Determine the (X, Y) coordinate at the center of the cell enclosing the given text.  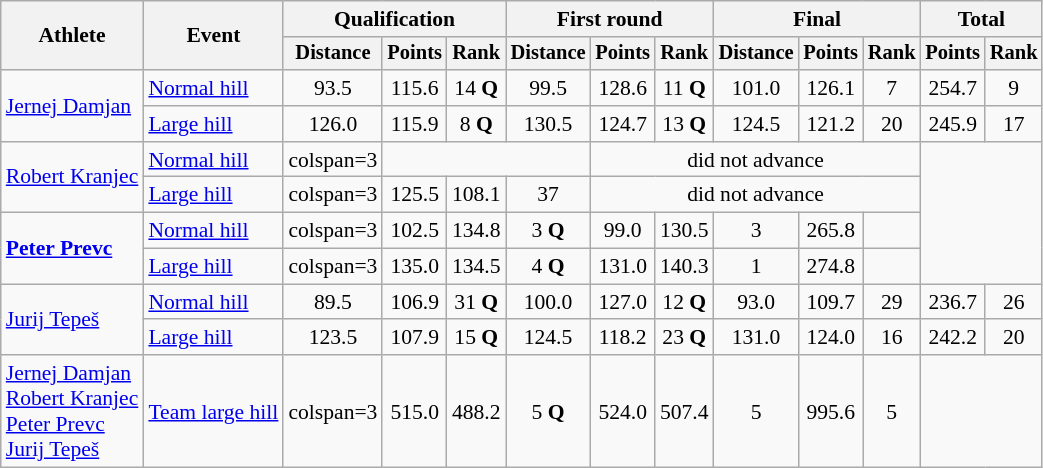
5 Q (548, 411)
Robert Kranjec (72, 178)
Peter Prevc (72, 248)
3 Q (548, 231)
115.9 (414, 124)
8 Q (476, 124)
3 (756, 231)
121.2 (830, 124)
236.7 (952, 302)
15 Q (476, 338)
Event (213, 36)
134.8 (476, 231)
31 Q (476, 302)
507.4 (684, 411)
125.5 (414, 195)
115.6 (414, 88)
100.0 (548, 302)
995.6 (830, 411)
488.2 (476, 411)
17 (1014, 124)
124.0 (830, 338)
Qualification (394, 19)
16 (892, 338)
128.6 (622, 88)
99.0 (622, 231)
9 (1014, 88)
123.5 (332, 338)
140.3 (684, 267)
Total (981, 19)
126.1 (830, 88)
108.1 (476, 195)
23 Q (684, 338)
254.7 (952, 88)
Jernej Damjan (72, 106)
118.2 (622, 338)
93.0 (756, 302)
93.5 (332, 88)
274.8 (830, 267)
242.2 (952, 338)
265.8 (830, 231)
106.9 (414, 302)
13 Q (684, 124)
245.9 (952, 124)
126.0 (332, 124)
99.5 (548, 88)
Final (818, 19)
101.0 (756, 88)
524.0 (622, 411)
515.0 (414, 411)
109.7 (830, 302)
Team large hill (213, 411)
135.0 (414, 267)
1 (756, 267)
12 Q (684, 302)
Jurij Tepeš (72, 320)
89.5 (332, 302)
14 Q (476, 88)
4 Q (548, 267)
102.5 (414, 231)
7 (892, 88)
11 Q (684, 88)
Jernej DamjanRobert KranjecPeter PrevcJurij Tepeš (72, 411)
29 (892, 302)
37 (548, 195)
134.5 (476, 267)
26 (1014, 302)
124.7 (622, 124)
First round (610, 19)
107.9 (414, 338)
127.0 (622, 302)
Athlete (72, 36)
